Determine the [X, Y] coordinate at the center of the cell enclosing the given text.  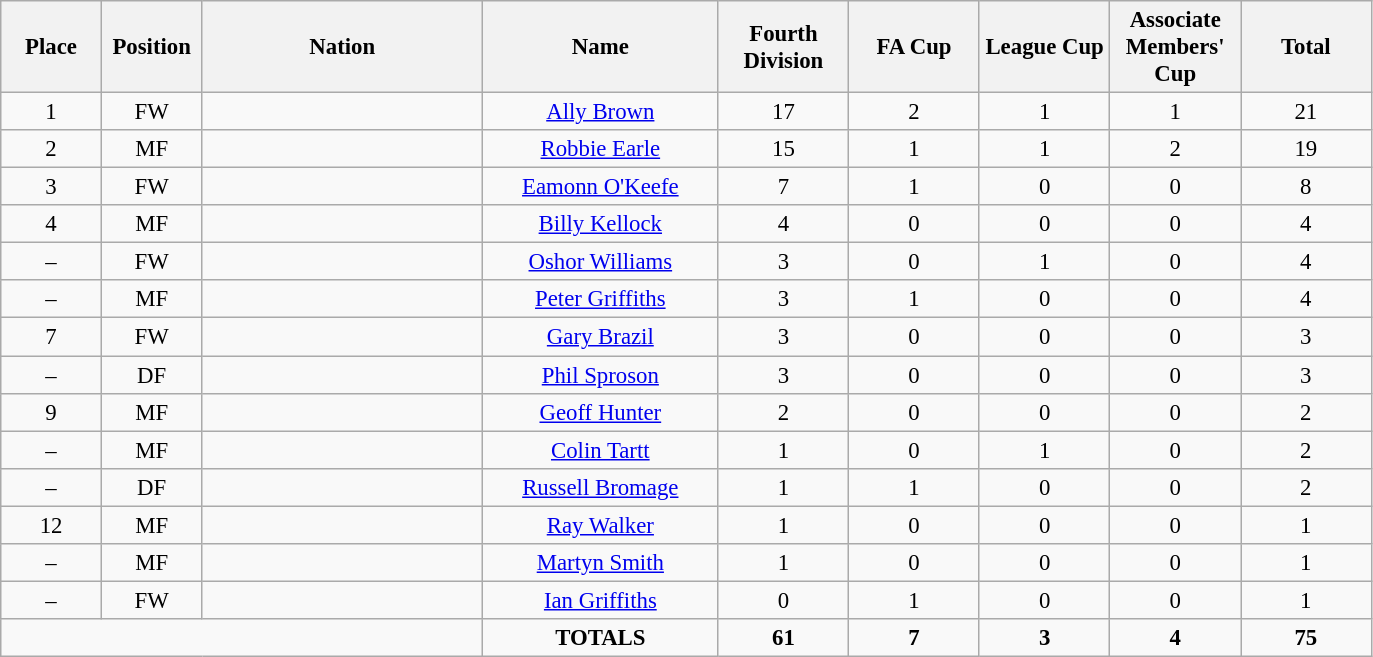
Ian Griffiths [601, 600]
Martyn Smith [601, 563]
Russell Bromage [601, 487]
19 [1306, 149]
9 [52, 412]
Ally Brown [601, 112]
Place [52, 47]
Name [601, 47]
21 [1306, 112]
Associate Members' Cup [1176, 47]
League Cup [1044, 47]
Nation [342, 47]
61 [784, 638]
Oshor Williams [601, 262]
17 [784, 112]
Gary Brazil [601, 337]
TOTALS [601, 638]
15 [784, 149]
Peter Griffiths [601, 299]
Position [152, 47]
Total [1306, 47]
8 [1306, 187]
FA Cup [914, 47]
75 [1306, 638]
Eamonn O'Keefe [601, 187]
Billy Kellock [601, 224]
Phil Sproson [601, 375]
Robbie Earle [601, 149]
12 [52, 525]
Fourth Division [784, 47]
Geoff Hunter [601, 412]
Colin Tartt [601, 450]
Ray Walker [601, 525]
